Scan for the cell matching the given text and deliver its [X, Y] coordinate at center. 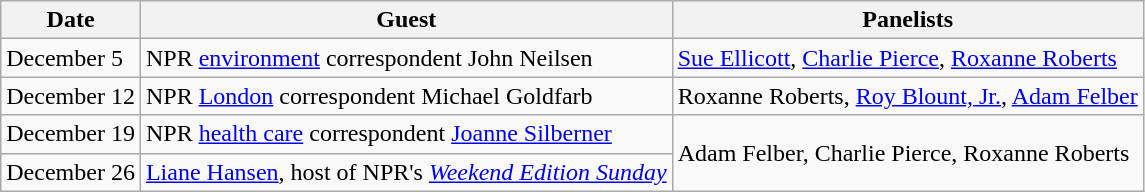
Panelists [908, 20]
Date [71, 20]
December 26 [71, 172]
Adam Felber, Charlie Pierce, Roxanne Roberts [908, 153]
Guest [406, 20]
NPR environment correspondent John Neilsen [406, 58]
December 19 [71, 134]
NPR health care correspondent Joanne Silberner [406, 134]
December 12 [71, 96]
Sue Ellicott, Charlie Pierce, Roxanne Roberts [908, 58]
Liane Hansen, host of NPR's Weekend Edition Sunday [406, 172]
Roxanne Roberts, Roy Blount, Jr., Adam Felber [908, 96]
December 5 [71, 58]
NPR London correspondent Michael Goldfarb [406, 96]
